For the text-containing cell, return its midpoint in (x, y) coordinate format. 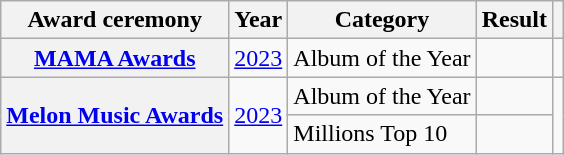
Melon Music Awards (115, 115)
Year (258, 20)
Award ceremony (115, 20)
MAMA Awards (115, 58)
Millions Top 10 (382, 134)
Category (382, 20)
Result (514, 20)
